Find where the given text appears and provide that cell's center as (X, Y) coordinate. 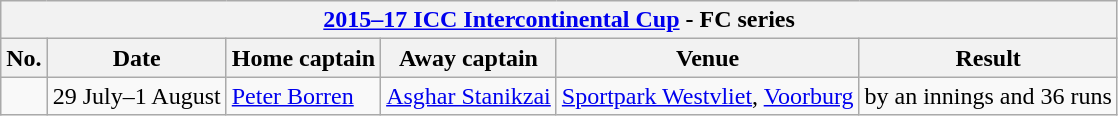
Date (136, 58)
Venue (708, 58)
29 July–1 August (136, 96)
Asghar Stanikzai (469, 96)
Sportpark Westvliet, Voorburg (708, 96)
Result (988, 58)
Peter Borren (303, 96)
2015–17 ICC Intercontinental Cup - FC series (560, 20)
by an innings and 36 runs (988, 96)
Home captain (303, 58)
No. (24, 58)
Away captain (469, 58)
